Find where the given text appears and provide that cell's center as (X, Y) coordinate. 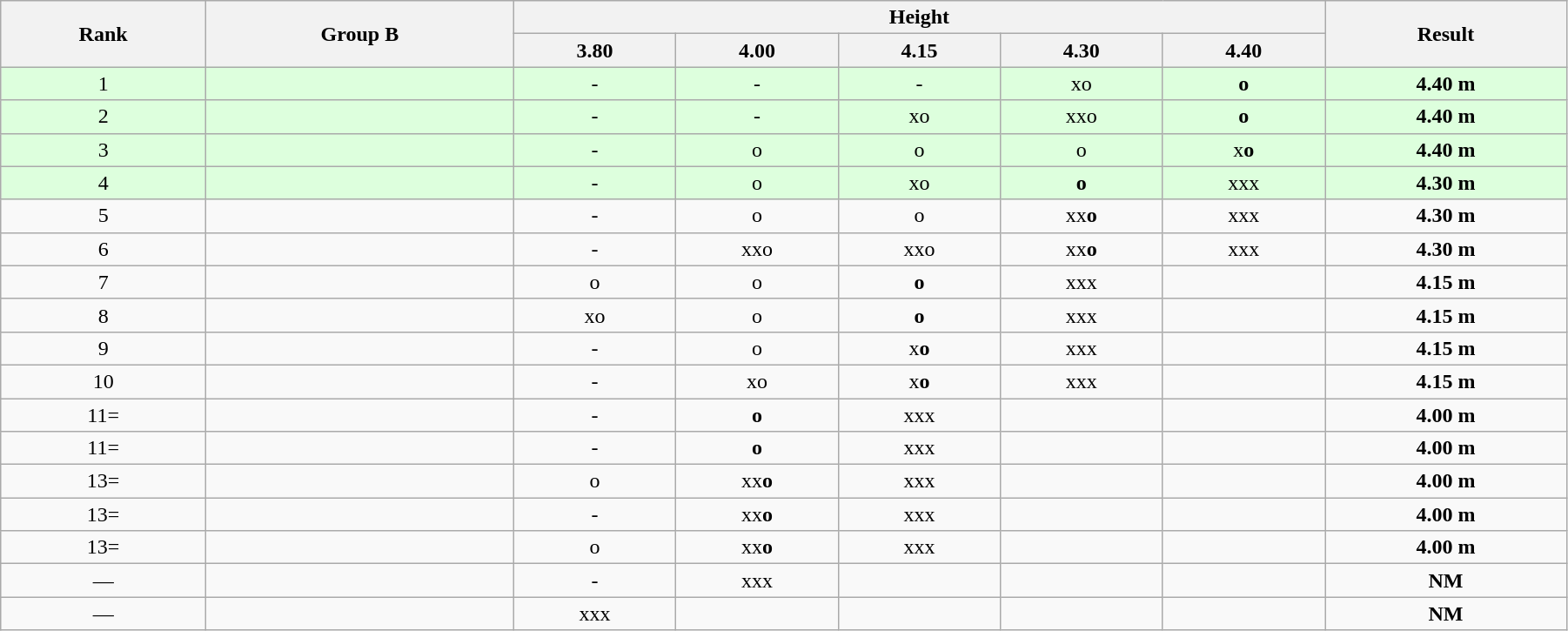
9 (104, 348)
3 (104, 150)
Rank (104, 34)
10 (104, 381)
4.40 (1243, 50)
4.30 (1082, 50)
2 (104, 117)
7 (104, 282)
8 (104, 315)
5 (104, 216)
1 (104, 84)
3.80 (594, 50)
Group B (360, 34)
Result (1445, 34)
6 (104, 249)
4.15 (919, 50)
4.00 (757, 50)
Height (919, 17)
4 (104, 183)
